Determine the [X, Y] coordinate at the center of the cell enclosing the given text.  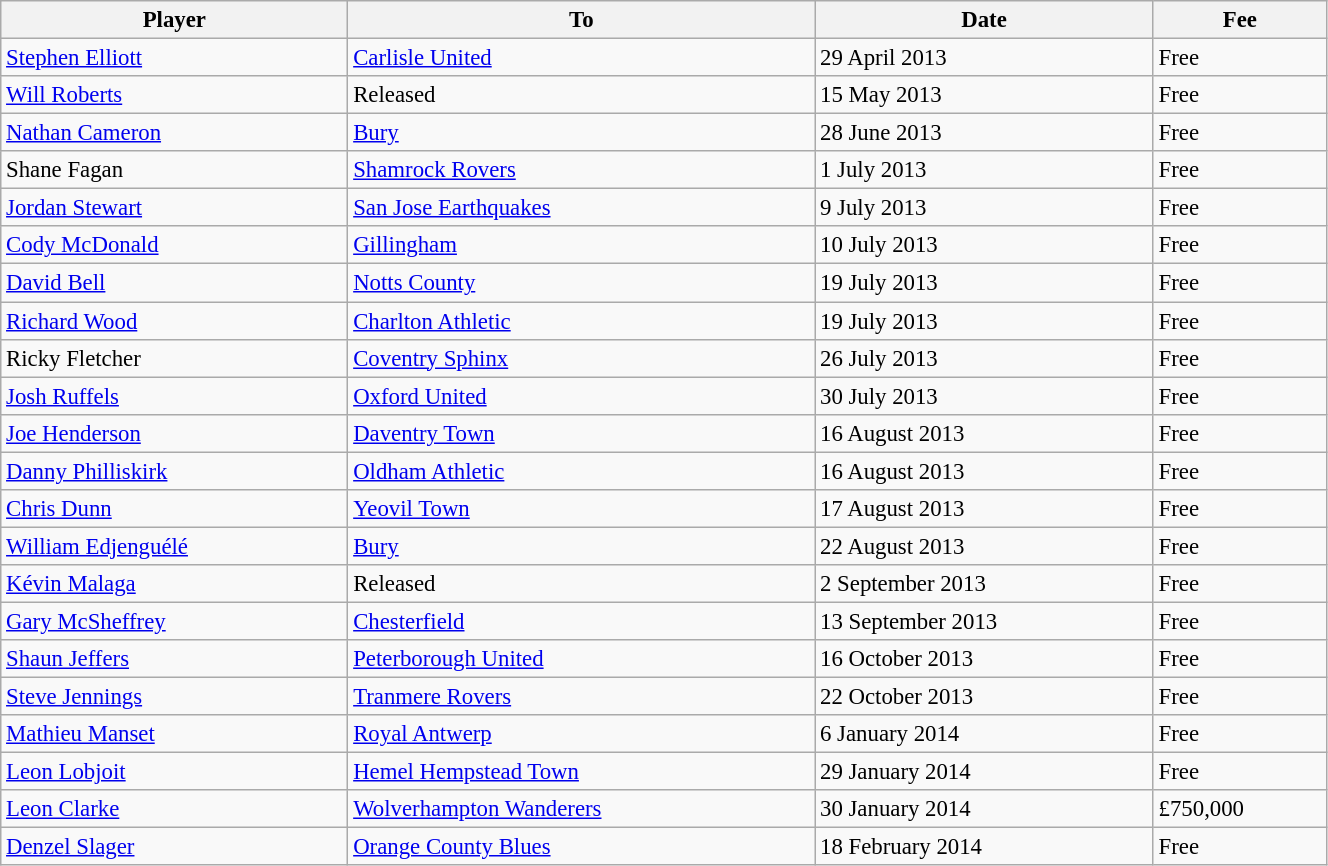
Cody McDonald [174, 245]
15 May 2013 [984, 95]
Tranmere Rovers [582, 697]
Player [174, 20]
Orange County Blues [582, 847]
16 October 2013 [984, 659]
Josh Ruffels [174, 396]
Chesterfield [582, 621]
Charlton Athletic [582, 321]
Oxford United [582, 396]
26 July 2013 [984, 358]
9 July 2013 [984, 208]
Danny Philliskirk [174, 471]
Gillingham [582, 245]
Ricky Fletcher [174, 358]
Shaun Jeffers [174, 659]
22 October 2013 [984, 697]
Carlisle United [582, 58]
Peterborough United [582, 659]
Oldham Athletic [582, 471]
Joe Henderson [174, 433]
Hemel Hempstead Town [582, 772]
Wolverhampton Wanderers [582, 809]
2 September 2013 [984, 584]
Shamrock Rovers [582, 170]
Date [984, 20]
30 July 2013 [984, 396]
£750,000 [1240, 809]
Leon Lobjoit [174, 772]
Will Roberts [174, 95]
29 April 2013 [984, 58]
Richard Wood [174, 321]
Yeovil Town [582, 509]
Fee [1240, 20]
David Bell [174, 283]
Notts County [582, 283]
30 January 2014 [984, 809]
1 July 2013 [984, 170]
Jordan Stewart [174, 208]
Chris Dunn [174, 509]
Coventry Sphinx [582, 358]
William Edjenguélé [174, 546]
Shane Fagan [174, 170]
13 September 2013 [984, 621]
San Jose Earthquakes [582, 208]
Mathieu Manset [174, 734]
Daventry Town [582, 433]
18 February 2014 [984, 847]
Nathan Cameron [174, 133]
10 July 2013 [984, 245]
To [582, 20]
Leon Clarke [174, 809]
Gary McSheffrey [174, 621]
Steve Jennings [174, 697]
17 August 2013 [984, 509]
22 August 2013 [984, 546]
Kévin Malaga [174, 584]
Royal Antwerp [582, 734]
Stephen Elliott [174, 58]
28 June 2013 [984, 133]
Denzel Slager [174, 847]
29 January 2014 [984, 772]
6 January 2014 [984, 734]
